Find where the given text appears and provide that cell's center as [X, Y] coordinate. 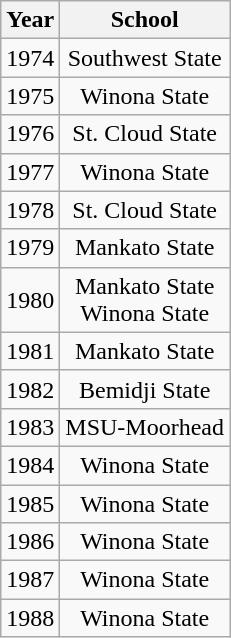
Bemidji State [145, 389]
1987 [30, 580]
1983 [30, 427]
1979 [30, 248]
1985 [30, 503]
1976 [30, 134]
1982 [30, 389]
1984 [30, 465]
1988 [30, 618]
1974 [30, 58]
MSU-Moorhead [145, 427]
1978 [30, 210]
Mankato StateWinona State [145, 300]
1986 [30, 542]
1981 [30, 351]
Year [30, 20]
1977 [30, 172]
School [145, 20]
1980 [30, 300]
Southwest State [145, 58]
1975 [30, 96]
